Detect which cell encompasses the target text, then output its (X, Y) center coordinate. 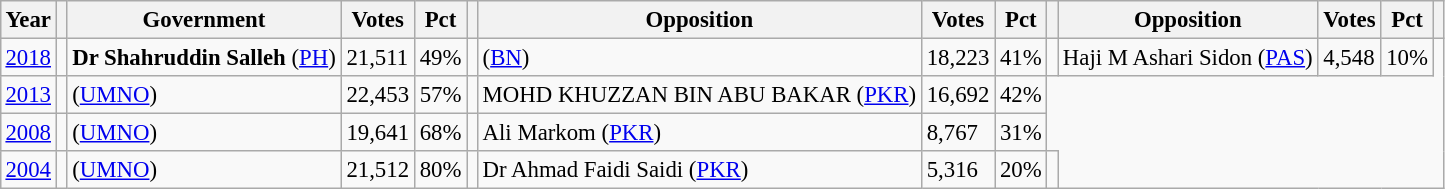
18,223 (958, 57)
2004 (28, 170)
MOHD KHUZZAN BIN ABU BAKAR (PKR) (699, 95)
2013 (28, 95)
Government (204, 20)
5,316 (958, 170)
31% (1021, 133)
49% (440, 57)
Ali Markom (PKR) (699, 133)
20% (1021, 170)
Haji M Ashari Sidon (PAS) (1188, 57)
(BN) (699, 57)
2018 (28, 57)
22,453 (378, 95)
8,767 (958, 133)
21,512 (378, 170)
4,548 (1350, 57)
10% (1407, 57)
57% (440, 95)
68% (440, 133)
Year (28, 20)
80% (440, 170)
2008 (28, 133)
21,511 (378, 57)
Dr Shahruddin Salleh (PH) (204, 57)
41% (1021, 57)
16,692 (958, 95)
42% (1021, 95)
19,641 (378, 133)
Dr Ahmad Faidi Saidi (PKR) (699, 170)
